Extract the (x, y) coordinate from the center of the cell holding the provided text.  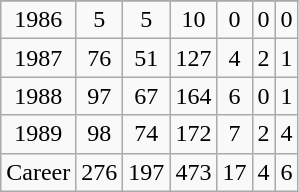
276 (100, 172)
1988 (38, 96)
7 (234, 134)
1989 (38, 134)
172 (194, 134)
Career (38, 172)
1986 (38, 20)
67 (146, 96)
473 (194, 172)
127 (194, 58)
17 (234, 172)
197 (146, 172)
51 (146, 58)
164 (194, 96)
76 (100, 58)
97 (100, 96)
10 (194, 20)
74 (146, 134)
1987 (38, 58)
98 (100, 134)
